Search for the cell housing the specified text and yield its [x, y] center coordinate. 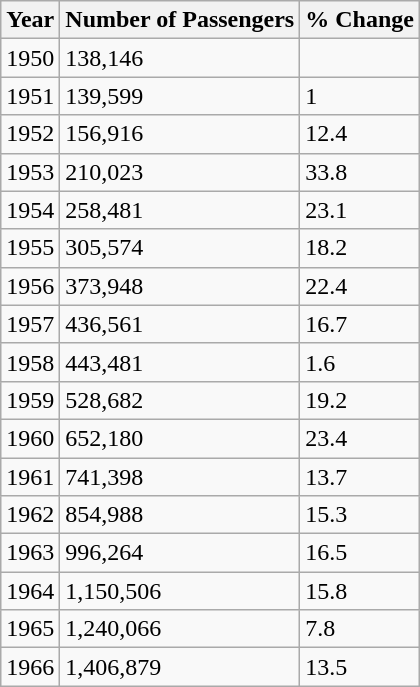
22.4 [360, 286]
18.2 [360, 248]
13.5 [360, 667]
1954 [30, 210]
1,150,506 [180, 591]
156,916 [180, 134]
1965 [30, 629]
1956 [30, 286]
23.1 [360, 210]
Year [30, 20]
996,264 [180, 553]
% Change [360, 20]
1958 [30, 362]
652,180 [180, 438]
23.4 [360, 438]
1,406,879 [180, 667]
1950 [30, 58]
19.2 [360, 400]
1,240,066 [180, 629]
210,023 [180, 172]
1962 [30, 515]
15.3 [360, 515]
443,481 [180, 362]
1959 [30, 400]
741,398 [180, 477]
138,146 [180, 58]
1952 [30, 134]
7.8 [360, 629]
1955 [30, 248]
13.7 [360, 477]
139,599 [180, 96]
15.8 [360, 591]
258,481 [180, 210]
373,948 [180, 286]
1 [360, 96]
528,682 [180, 400]
16.5 [360, 553]
1951 [30, 96]
Number of Passengers [180, 20]
1.6 [360, 362]
33.8 [360, 172]
1966 [30, 667]
854,988 [180, 515]
1964 [30, 591]
1953 [30, 172]
1961 [30, 477]
16.7 [360, 324]
305,574 [180, 248]
12.4 [360, 134]
436,561 [180, 324]
1963 [30, 553]
1960 [30, 438]
1957 [30, 324]
